Return the [X, Y] coordinate for the center point of the cell that contains the specified text.  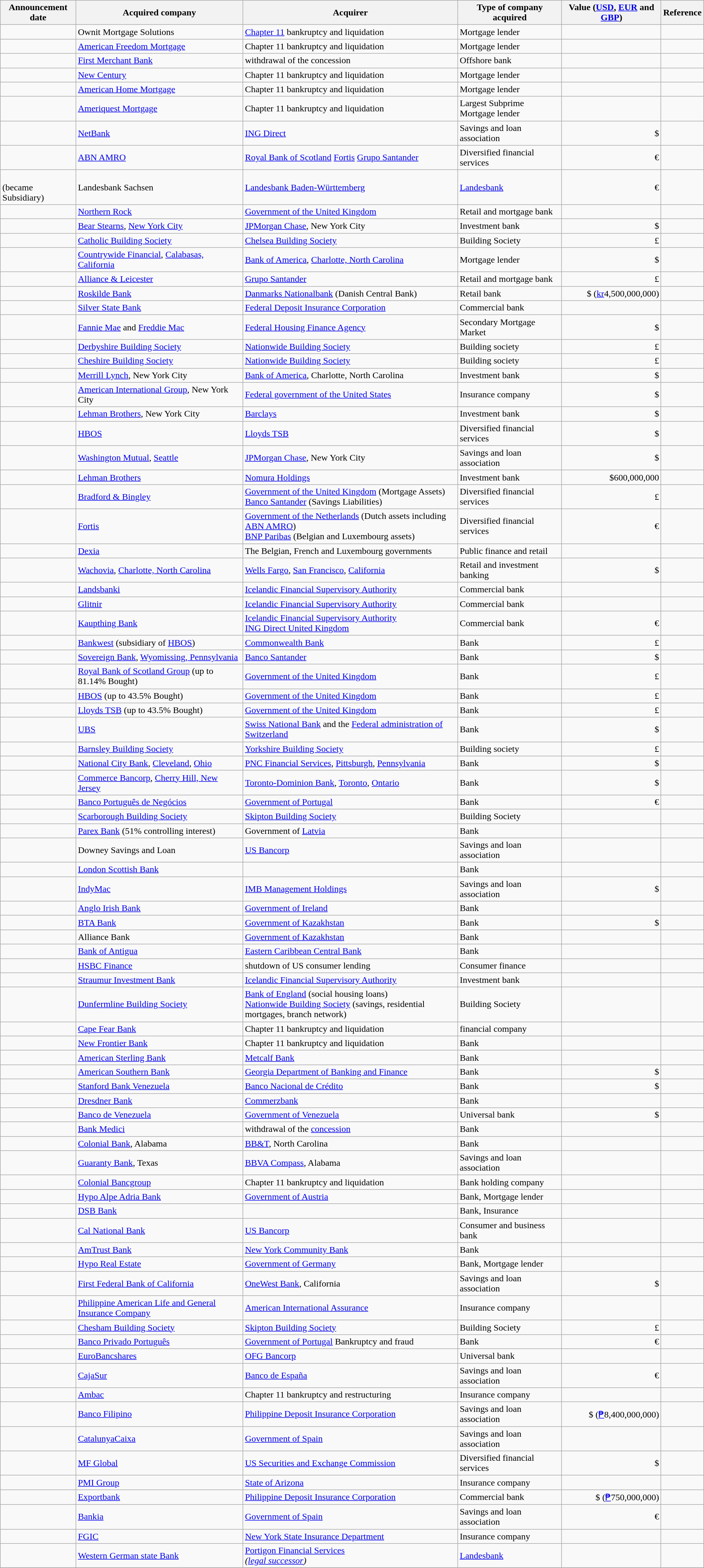
Bradford & Bingley [159, 497]
IMB Management Holdings [350, 889]
Bank holding company [510, 1182]
CatalunyaCaixa [159, 1439]
Government of the Netherlands (Dutch assets including ABN AMRO) BNP Paribas (Belgian and Luxembourg assets) [350, 526]
Alliance Bank [159, 937]
$ (₱750,000,000) [611, 1497]
American Freedom Mortgage [159, 46]
Fortis [159, 526]
BBVA Compass, Alabama [350, 1163]
Portigon Financial Services(legal successor) [350, 1556]
Royal Bank of Scotland Group (up to 81.14% Bought) [159, 677]
$600,000,000 [611, 477]
State of Arizona [350, 1483]
Retail and investment banking [510, 570]
American Sterling Bank [159, 1057]
Parex Bank (51% controlling interest) [159, 830]
$ (kr4,500,000,000) [611, 294]
Announcement date [38, 13]
Banco Português de Negócios [159, 802]
Government of Germany [350, 1264]
Consumer finance [510, 966]
Eastern Caribbean Central Bank [350, 951]
Acquirer [350, 13]
Type of company acquired [510, 13]
Commerce Bancorp, Cherry Hill, New Jersey [159, 783]
Metcalf Bank [350, 1057]
Hypo Real Estate [159, 1264]
FGIC [159, 1536]
EuroBancshares [159, 1356]
First Federal Bank of California [159, 1283]
National City Bank, Cleveland, Ohio [159, 763]
Dresdner Bank [159, 1101]
Bank of Antigua [159, 951]
London Scottish Bank [159, 870]
Dunfermline Building Society [159, 1004]
Banco Privado Português [159, 1341]
Exportbank [159, 1497]
Colonial Bank, Alabama [159, 1144]
Bank Medici [159, 1129]
Lloyds TSB (up to 43.5% Bought) [159, 710]
Government of the United Kingdom (Mortgage Assets) Banco Santander (Savings Liabilities) [350, 497]
Yorkshire Building Society [350, 749]
Washington Mutual, Seattle [159, 458]
IndyMac [159, 889]
Largest Subprime Mortgage lender [510, 108]
$ (₱8,400,000,000) [611, 1414]
Cal National Bank [159, 1230]
Secondary Mortgage Market [510, 327]
Kaupthing Bank [159, 623]
Government of Portugal Bankruptcy and fraud [350, 1341]
UBS [159, 729]
US Securities and Exchange Commission [350, 1463]
Bear Stearns, New York City [159, 226]
Landsbanki [159, 590]
Reference [682, 13]
New York State Insurance Department [350, 1536]
Lehman Brothers [159, 477]
Hypo Alpe Adria Bank [159, 1197]
New York Community Bank [350, 1250]
New Century [159, 75]
Downey Savings and Loan [159, 850]
Value (USD, EUR and GBP) [611, 13]
Public finance and retail [510, 551]
Government of Ireland [350, 908]
ABN AMRO [159, 157]
Georgia Department of Banking and Finance [350, 1072]
Royal Bank of Scotland Fortis Grupo Santander [350, 157]
Retail bank [510, 294]
Landesbank Sachsen [159, 187]
Barclays [350, 414]
Anglo Irish Bank [159, 908]
CajaSur [159, 1375]
Chesham Building Society [159, 1327]
Federal government of the United States [350, 394]
Bankwest (subsidiary of HBOS) [159, 643]
Barnsley Building Society [159, 749]
Commonwealth Bank [350, 643]
ING Direct [350, 133]
Merrill Lynch, New York City [159, 375]
shutdown of US consumer lending [350, 966]
American Home Mortgage [159, 89]
Bank of England (social housing loans) Nationwide Building Society (savings, residential mortgages, branch network) [350, 1004]
Swiss National Bank and the Federal administration of Switzerland [350, 729]
(became Subsidiary) [38, 187]
Fannie Mae and Freddie Mac [159, 327]
Countrywide Financial, Calabasas, California [159, 260]
Philippine American Life and General Insurance Company [159, 1308]
Grupo Santander [350, 279]
American Southern Bank [159, 1072]
Colonial Bancgroup [159, 1182]
HSBC Finance [159, 966]
Banco de España [350, 1375]
Lehman Brothers, New York City [159, 414]
Western German state Bank [159, 1556]
Government of Latvia [350, 830]
Nomura Holdings [350, 477]
HBOS (up to 43.5% Bought) [159, 696]
Offshore bank [510, 61]
MF Global [159, 1463]
Bank, Insurance [510, 1211]
Bankia [159, 1516]
Cape Fear Bank [159, 1029]
Alliance & Leicester [159, 279]
Federal Housing Finance Agency [350, 327]
Lloyds TSB [350, 433]
Wachovia, Charlotte, North Carolina [159, 570]
Wells Fargo, San Francisco, California [350, 570]
AmTrust Bank [159, 1250]
DSB Bank [159, 1211]
American International Assurance [350, 1308]
Stanford Bank Venezuela [159, 1086]
American International Group, New York City [159, 394]
Sovereign Bank, Wyomissing, Pennsylvania [159, 657]
Scarborough Building Society [159, 816]
Ownit Mortgage Solutions [159, 32]
Icelandic Financial Supervisory Authority ING Direct United Kingdom [350, 623]
Catholic Building Society [159, 240]
Ambac [159, 1395]
Derbyshire Building Society [159, 347]
The Belgian, French and Luxembourg governments [350, 551]
Straumur Investment Bank [159, 980]
HBOS [159, 433]
Government of Austria [350, 1197]
OFG Bancorp [350, 1356]
Toronto-Dominion Bank, Toronto, Ontario [350, 783]
financial company [510, 1029]
BTA Bank [159, 923]
NetBank [159, 133]
Banco de Venezuela [159, 1115]
Government of Venezuela [350, 1115]
Chapter 11 bankruptcy and restructuring [350, 1395]
Banco Santander [350, 657]
Guaranty Bank, Texas [159, 1163]
Government of Portugal [350, 802]
Danmarks Nationalbank (Danish Central Bank) [350, 294]
Northern Rock [159, 211]
New Frontier Bank [159, 1043]
Banco Filipino [159, 1414]
Consumer and business bank [510, 1230]
Acquired company [159, 13]
Cheshire Building Society [159, 361]
Chelsea Building Society [350, 240]
Banco Nacional de Crédito [350, 1086]
Dexia [159, 551]
BB&T, North Carolina [350, 1144]
Federal Deposit Insurance Corporation [350, 308]
First Merchant Bank [159, 61]
Silver State Bank [159, 308]
PMI Group [159, 1483]
Commerzbank [350, 1101]
Ameriquest Mortgage [159, 108]
Landesbank Baden-Württemberg [350, 187]
PNC Financial Services, Pittsburgh, Pennsylvania [350, 763]
Glitnir [159, 604]
OneWest Bank, California [350, 1283]
Roskilde Bank [159, 294]
